Determine the (X, Y) coordinate at the center of the cell enclosing the given text.  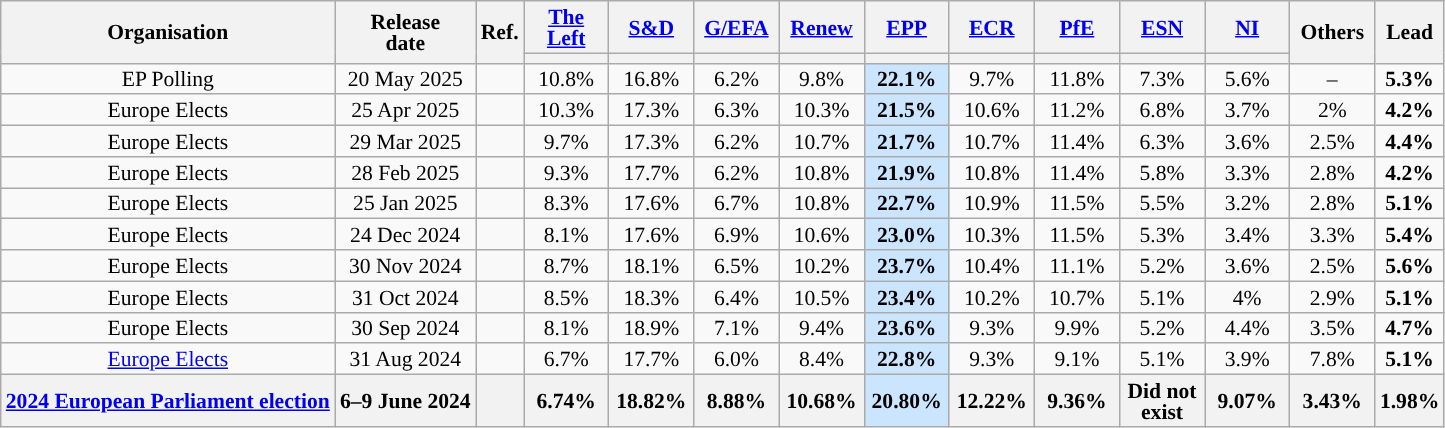
9.9% (1076, 328)
Ref. (500, 32)
18.9% (652, 328)
5.4% (1410, 234)
Renew (822, 27)
4.7% (1410, 328)
EP Polling (168, 78)
6.4% (736, 296)
22.1% (906, 78)
25 Apr 2025 (406, 110)
21.9% (906, 172)
7.3% (1162, 78)
9.8% (822, 78)
30 Nov 2024 (406, 266)
23.6% (906, 328)
10.5% (822, 296)
EPP (906, 27)
31 Aug 2024 (406, 360)
Releasedate (406, 32)
9.4% (822, 328)
12.22% (992, 401)
Lead (1410, 32)
3.4% (1248, 234)
Did not exist (1162, 401)
10.68% (822, 401)
30 Sep 2024 (406, 328)
6–9 June 2024 (406, 401)
10.9% (992, 204)
25 Jan 2025 (406, 204)
2.9% (1332, 296)
The Left (566, 27)
8.4% (822, 360)
29 Mar 2025 (406, 142)
11.8% (1076, 78)
3.9% (1248, 360)
1.98% (1410, 401)
7.8% (1332, 360)
Others (1332, 32)
6.5% (736, 266)
2% (1332, 110)
5.5% (1162, 204)
8.3% (566, 204)
22.8% (906, 360)
Organisation (168, 32)
5.8% (1162, 172)
8.88% (736, 401)
7.1% (736, 328)
20 May 2025 (406, 78)
9.36% (1076, 401)
3.43% (1332, 401)
4% (1248, 296)
2024 European Parliament election (168, 401)
3.5% (1332, 328)
23.0% (906, 234)
G/EFA (736, 27)
18.1% (652, 266)
6.9% (736, 234)
11.1% (1076, 266)
NI (1248, 27)
PfE (1076, 27)
ESN (1162, 27)
11.2% (1076, 110)
21.5% (906, 110)
6.74% (566, 401)
9.1% (1076, 360)
20.80% (906, 401)
23.7% (906, 266)
24 Dec 2024 (406, 234)
– (1332, 78)
21.7% (906, 142)
18.3% (652, 296)
23.4% (906, 296)
ECR (992, 27)
S&D (652, 27)
31 Oct 2024 (406, 296)
9.07% (1248, 401)
16.8% (652, 78)
28 Feb 2025 (406, 172)
6.0% (736, 360)
22.7% (906, 204)
8.5% (566, 296)
8.7% (566, 266)
10.4% (992, 266)
3.2% (1248, 204)
18.82% (652, 401)
3.7% (1248, 110)
6.8% (1162, 110)
